Search for the cell housing the specified text and yield its (X, Y) center coordinate. 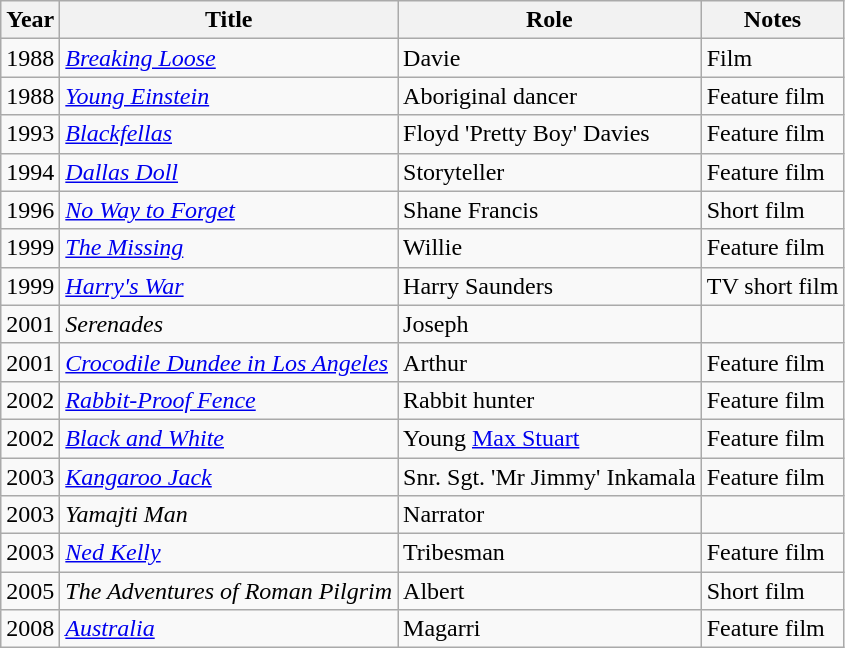
Albert (550, 591)
Young Max Stuart (550, 438)
The Adventures of Roman Pilgrim (229, 591)
Harry Saunders (550, 286)
Breaking Loose (229, 58)
Narrator (550, 515)
Storyteller (550, 172)
Serenades (229, 324)
Floyd 'Pretty Boy' Davies (550, 134)
No Way to Forget (229, 210)
Title (229, 20)
Year (30, 20)
The Missing (229, 248)
Ned Kelly (229, 553)
Notes (772, 20)
Rabbit hunter (550, 400)
Kangaroo Jack (229, 477)
Tribesman (550, 553)
1996 (30, 210)
Rabbit-Proof Fence (229, 400)
2005 (30, 591)
2008 (30, 629)
Dallas Doll (229, 172)
1994 (30, 172)
Shane Francis (550, 210)
Black and White (229, 438)
Davie (550, 58)
Magarri (550, 629)
Crocodile Dundee in Los Angeles (229, 362)
Joseph (550, 324)
Arthur (550, 362)
1993 (30, 134)
Blackfellas (229, 134)
Australia (229, 629)
TV short film (772, 286)
Film (772, 58)
Harry's War (229, 286)
Willie (550, 248)
Aboriginal dancer (550, 96)
Young Einstein (229, 96)
Snr. Sgt. 'Mr Jimmy' Inkamala (550, 477)
Role (550, 20)
Yamajti Man (229, 515)
